Pinpoint the cell where the given text exists, returning its [x, y] midpoint coordinate. 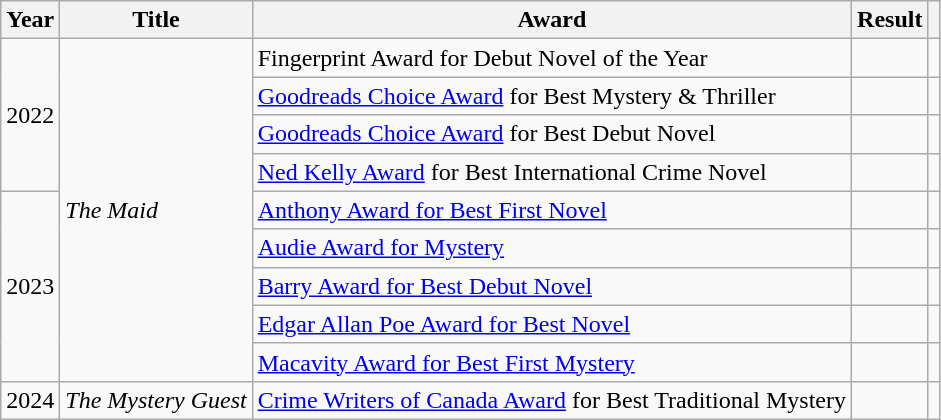
Goodreads Choice Award for Best Debut Novel [552, 134]
Audie Award for Mystery [552, 248]
2022 [30, 115]
Year [30, 20]
Goodreads Choice Award for Best Mystery & Thriller [552, 96]
The Mystery Guest [156, 400]
2023 [30, 286]
2024 [30, 400]
Award [552, 20]
The Maid [156, 210]
Anthony Award for Best First Novel [552, 210]
Fingerprint Award for Debut Novel of the Year [552, 58]
Barry Award for Best Debut Novel [552, 286]
Macavity Award for Best First Mystery [552, 362]
Result [890, 20]
Ned Kelly Award for Best International Crime Novel [552, 172]
Title [156, 20]
Crime Writers of Canada Award for Best Traditional Mystery [552, 400]
Edgar Allan Poe Award for Best Novel [552, 324]
